Capture the cell that displays the provided text and extract its [X, Y] central coordinate. 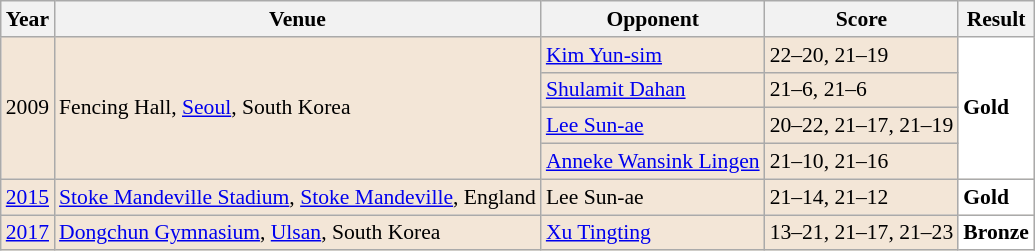
13–21, 21–17, 21–23 [862, 233]
Opponent [653, 19]
2017 [28, 233]
Kim Yun-sim [653, 55]
Score [862, 19]
Anneke Wansink Lingen [653, 162]
2015 [28, 197]
Fencing Hall, Seoul, South Korea [298, 108]
22–20, 21–19 [862, 55]
Year [28, 19]
Bronze [996, 233]
20–22, 21–17, 21–19 [862, 126]
Dongchun Gymnasium, Ulsan, South Korea [298, 233]
Shulamit Dahan [653, 90]
21–14, 21–12 [862, 197]
Xu Tingting [653, 233]
21–6, 21–6 [862, 90]
2009 [28, 108]
21–10, 21–16 [862, 162]
Stoke Mandeville Stadium, Stoke Mandeville, England [298, 197]
Venue [298, 19]
Result [996, 19]
